Detect which cell encompasses the target text, then output its [x, y] center coordinate. 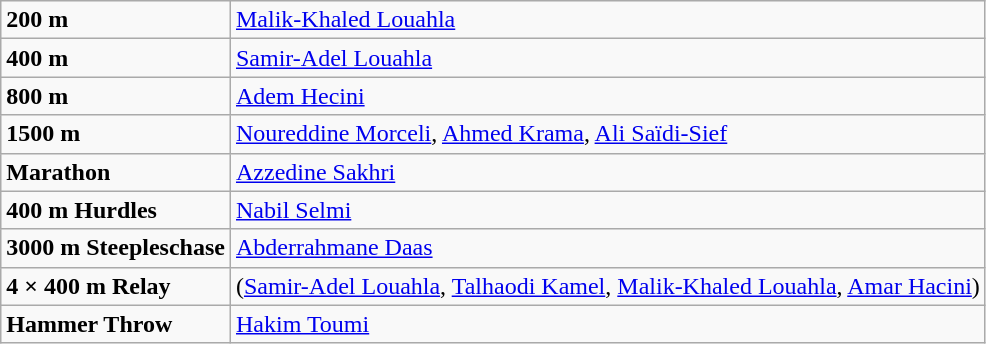
400 m Hurdles [116, 210]
1500 m [116, 134]
Noureddine Morceli, Ahmed Krama, Ali Saïdi-Sief [608, 134]
Hakim Toumi [608, 324]
200 m [116, 20]
Azzedine Sakhri [608, 172]
Nabil Selmi [608, 210]
Malik-Khaled Louahla [608, 20]
Samir-Adel Louahla [608, 58]
Abderrahmane Daas [608, 248]
800 m [116, 96]
(Samir-Adel Louahla, Talhaodi Kamel, Malik-Khaled Louahla, Amar Hacini) [608, 286]
Marathon [116, 172]
Hammer Throw [116, 324]
3000 m Steepleschase [116, 248]
4 × 400 m Relay [116, 286]
400 m [116, 58]
Adem Hecini [608, 96]
